Pinpoint the cell where the given text exists, returning its (X, Y) midpoint coordinate. 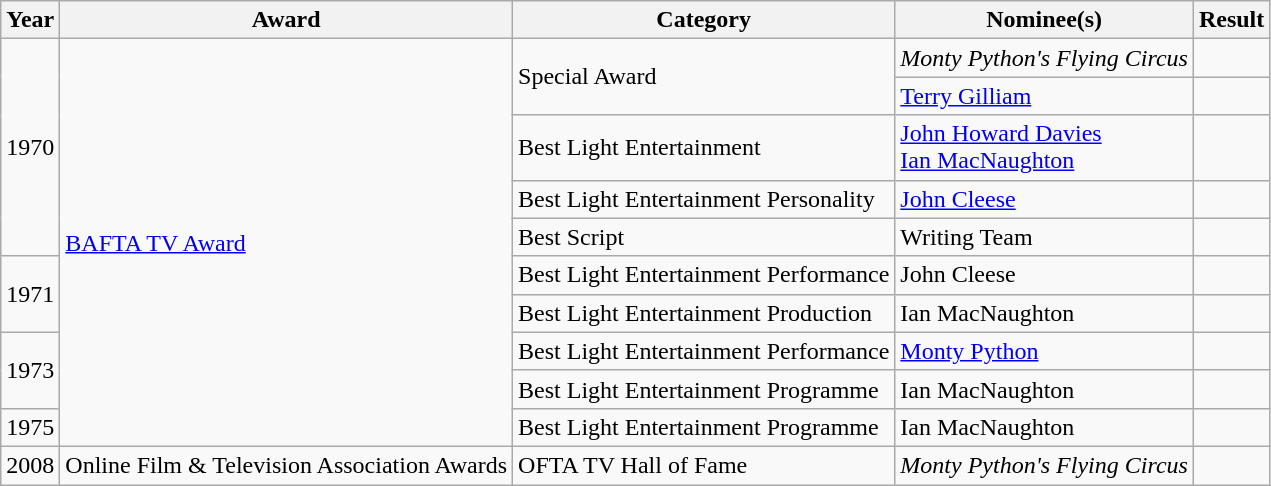
Best Light Entertainment Personality (704, 199)
1975 (30, 427)
John Howard DaviesIan MacNaughton (1044, 148)
Year (30, 20)
Category (704, 20)
Special Award (704, 77)
Result (1231, 20)
BAFTA TV Award (286, 243)
1970 (30, 148)
2008 (30, 465)
1973 (30, 370)
Online Film & Television Association Awards (286, 465)
Nominee(s) (1044, 20)
Best Light Entertainment (704, 148)
Best Script (704, 237)
Monty Python (1044, 351)
Best Light Entertainment Production (704, 313)
OFTA TV Hall of Fame (704, 465)
Award (286, 20)
Terry Gilliam (1044, 96)
1971 (30, 294)
Writing Team (1044, 237)
